Search for the cell housing the specified text and yield its (x, y) center coordinate. 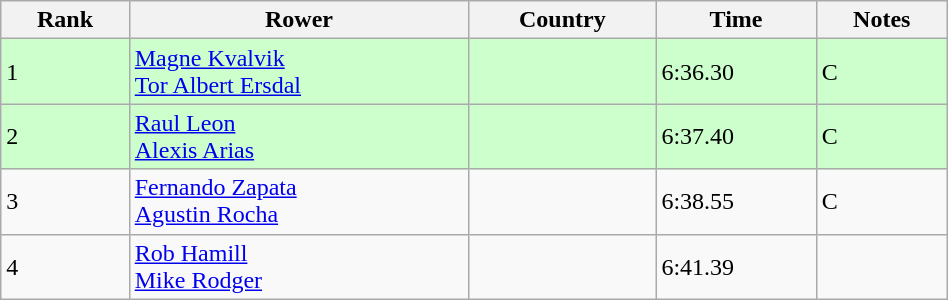
Rower (299, 20)
Country (562, 20)
1 (65, 72)
Time (736, 20)
2 (65, 136)
Magne Kvalvik Tor Albert Ersdal (299, 72)
6:38.55 (736, 202)
3 (65, 202)
Fernando Zapata Agustin Rocha (299, 202)
6:41.39 (736, 266)
6:37.40 (736, 136)
Rob Hamill Mike Rodger (299, 266)
Notes (882, 20)
Rank (65, 20)
Raul Leon Alexis Arias (299, 136)
4 (65, 266)
6:36.30 (736, 72)
